For the text-containing cell, return its midpoint in [X, Y] coordinate format. 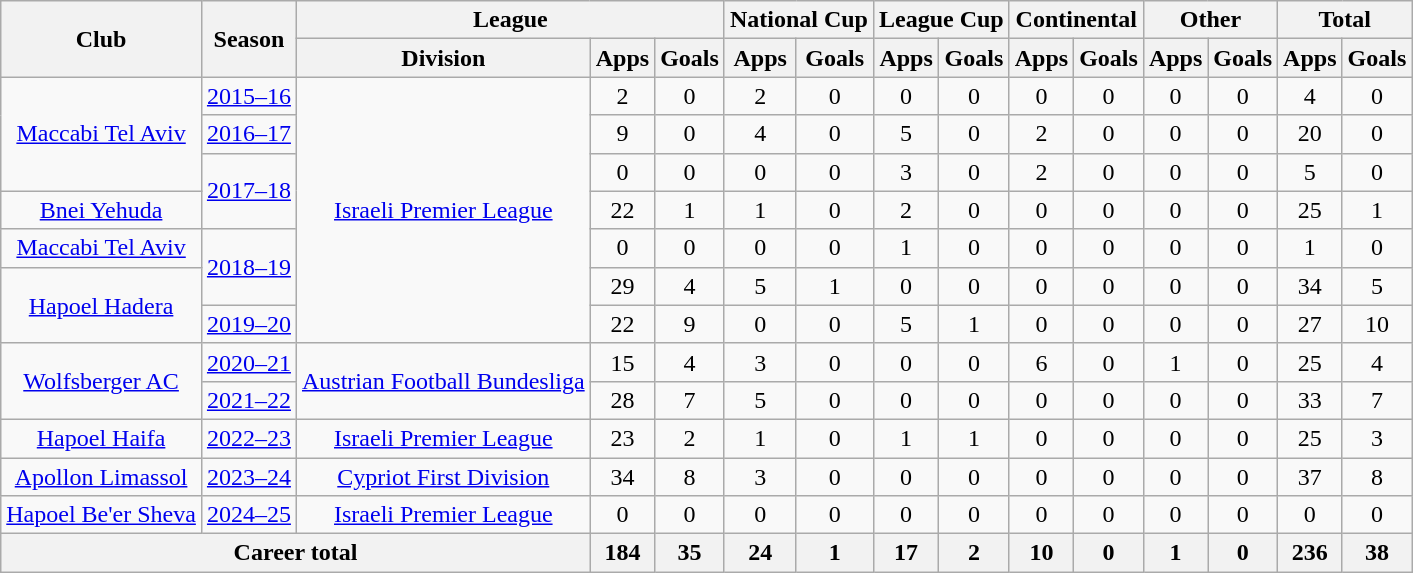
Apollon Limassol [102, 477]
2019–20 [248, 324]
2017–18 [248, 191]
Continental [1076, 20]
23 [622, 438]
28 [622, 400]
2021–22 [248, 400]
Hapoel Hadera [102, 305]
2022–23 [248, 438]
Club [102, 39]
League Cup [941, 20]
Total [1345, 20]
2020–21 [248, 362]
20 [1310, 134]
Career total [296, 553]
National Cup [798, 20]
2016–17 [248, 134]
2018–19 [248, 267]
Other [1210, 20]
37 [1310, 477]
236 [1310, 553]
17 [906, 553]
33 [1310, 400]
6 [1041, 362]
15 [622, 362]
2024–25 [248, 515]
2023–24 [248, 477]
35 [690, 553]
Hapoel Be'er Sheva [102, 515]
Austrian Football Bundesliga [443, 381]
Wolfsberger AC [102, 381]
38 [1377, 553]
27 [1310, 324]
League [510, 20]
Season [248, 39]
Cypriot First Division [443, 477]
24 [760, 553]
2015–16 [248, 96]
Bnei Yehuda [102, 210]
Division [443, 58]
Hapoel Haifa [102, 438]
29 [622, 286]
184 [622, 553]
